Locate the cell with the specified text and output its (x, y) center coordinate. 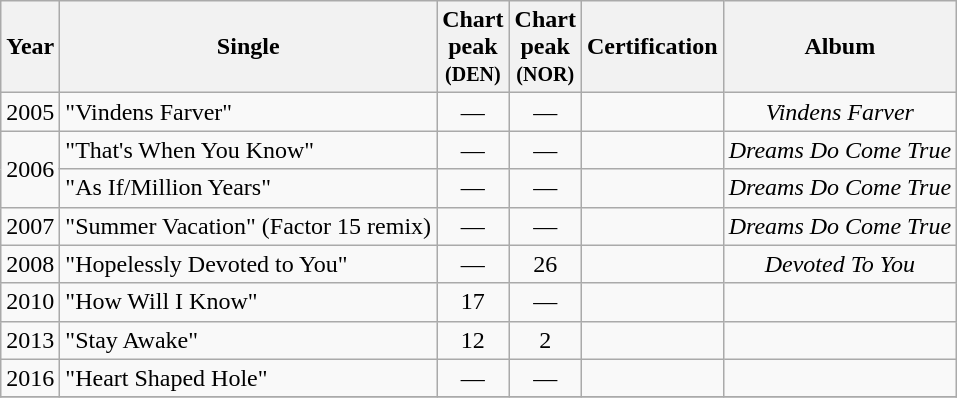
Devoted To You (840, 264)
"How Will I Know" (248, 302)
Chart peak(DEN) (473, 47)
Certification (652, 47)
17 (473, 302)
Chart peak(NOR) (545, 47)
2016 (30, 378)
"Heart Shaped Hole" (248, 378)
Vindens Farver (840, 112)
Single (248, 47)
2005 (30, 112)
"That's When You Know" (248, 150)
"Vindens Farver" (248, 112)
"As If/Million Years" (248, 188)
2 (545, 340)
2007 (30, 226)
2006 (30, 169)
12 (473, 340)
26 (545, 264)
2010 (30, 302)
2013 (30, 340)
"Hopelessly Devoted to You" (248, 264)
Year (30, 47)
"Summer Vacation" (Factor 15 remix) (248, 226)
2008 (30, 264)
"Stay Awake" (248, 340)
Album (840, 47)
